Search for the cell housing the specified text and yield its (X, Y) center coordinate. 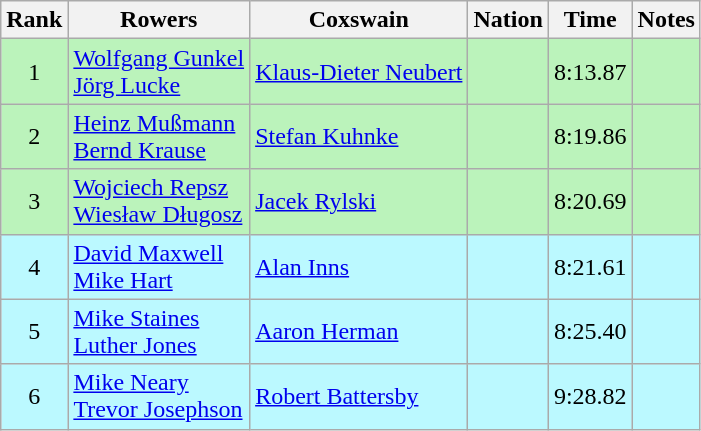
8:19.86 (590, 136)
4 (34, 266)
5 (34, 332)
Jacek Rylski (359, 202)
8:20.69 (590, 202)
Coxswain (359, 20)
Rowers (159, 20)
Nation (508, 20)
Rank (34, 20)
Notes (666, 20)
Klaus-Dieter Neubert (359, 72)
David MaxwellMike Hart (159, 266)
1 (34, 72)
Heinz MußmannBernd Krause (159, 136)
9:28.82 (590, 396)
Aaron Herman (359, 332)
Stefan Kuhnke (359, 136)
Robert Battersby (359, 396)
Mike StainesLuther Jones (159, 332)
8:13.87 (590, 72)
Wojciech RepszWiesław Długosz (159, 202)
Alan Inns (359, 266)
Wolfgang GunkelJörg Lucke (159, 72)
6 (34, 396)
3 (34, 202)
Mike NearyTrevor Josephson (159, 396)
8:21.61 (590, 266)
8:25.40 (590, 332)
Time (590, 20)
2 (34, 136)
